Capture the cell that displays the provided text and extract its [x, y] central coordinate. 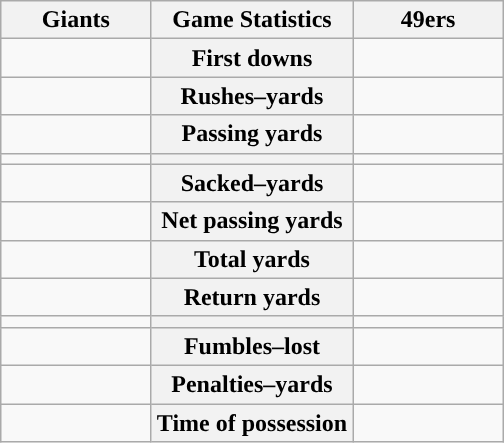
Total yards [252, 259]
49ers [428, 20]
Rushes–yards [252, 96]
Passing yards [252, 134]
Return yards [252, 297]
Game Statistics [252, 20]
Net passing yards [252, 221]
Penalties–yards [252, 384]
Giants [76, 20]
Time of possession [252, 423]
First downs [252, 58]
Fumbles–lost [252, 346]
Sacked–yards [252, 183]
